For the text-containing cell, return its midpoint in [X, Y] coordinate format. 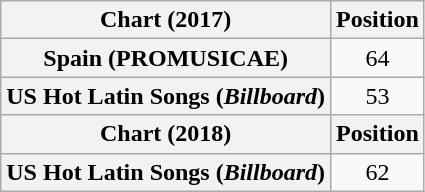
Chart (2017) [166, 20]
62 [378, 172]
Chart (2018) [166, 134]
Spain (PROMUSICAE) [166, 58]
53 [378, 96]
64 [378, 58]
